Provide the (x, y) coordinate of the cell's center where the given text is located.  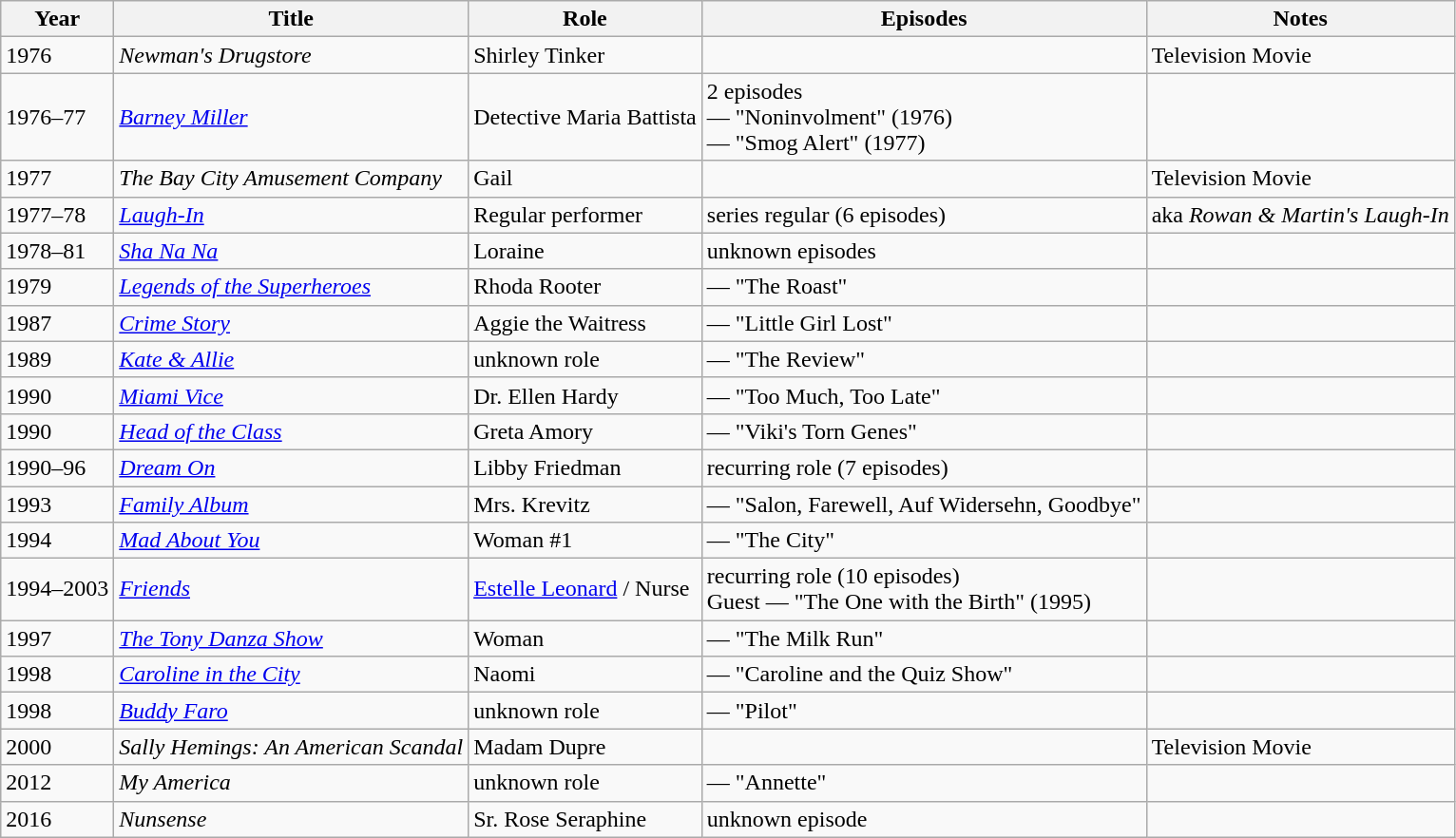
1979 (57, 287)
Episodes (924, 19)
Family Album (291, 505)
Buddy Faro (291, 711)
— "Little Girl Lost" (924, 323)
— "The City" (924, 541)
Laugh-In (291, 215)
Gail (585, 179)
Title (291, 19)
2012 (57, 783)
1994 (57, 541)
— "Pilot" (924, 711)
The Tony Danza Show (291, 638)
Madam Dupre (585, 747)
Rhoda Rooter (585, 287)
Caroline in the City (291, 675)
1990–96 (57, 467)
Barney Miller (291, 117)
Crime Story (291, 323)
Notes (1300, 19)
Sha Na Na (291, 251)
1976–77 (57, 117)
Aggie the Waitress (585, 323)
1977–78 (57, 215)
Newman's Drugstore (291, 55)
Detective Maria Battista (585, 117)
My America (291, 783)
Mad About You (291, 541)
The Bay City Amusement Company (291, 179)
Friends (291, 589)
— "The Milk Run" (924, 638)
recurring role (7 episodes) (924, 467)
series regular (6 episodes) (924, 215)
Nunsense (291, 819)
Legends of the Superheroes (291, 287)
Sally Hemings: An American Scandal (291, 747)
Estelle Leonard / Nurse (585, 589)
1997 (57, 638)
Woman #1 (585, 541)
Shirley Tinker (585, 55)
Head of the Class (291, 431)
aka Rowan & Martin's Laugh-In (1300, 215)
— "Too Much, Too Late" (924, 395)
1993 (57, 505)
— "Annette" (924, 783)
Naomi (585, 675)
1994–2003 (57, 589)
1977 (57, 179)
Loraine (585, 251)
— "Salon, Farewell, Auf Widersehn, Goodbye" (924, 505)
recurring role (10 episodes)Guest — "The One with the Birth" (1995) (924, 589)
— "Viki's Torn Genes" (924, 431)
Libby Friedman (585, 467)
unknown episode (924, 819)
1987 (57, 323)
2000 (57, 747)
Dream On (291, 467)
Regular performer (585, 215)
Mrs. Krevitz (585, 505)
Year (57, 19)
— "Caroline and the Quiz Show" (924, 675)
Role (585, 19)
Kate & Allie (291, 359)
Miami Vice (291, 395)
unknown episodes (924, 251)
— "The Roast" (924, 287)
Dr. Ellen Hardy (585, 395)
Woman (585, 638)
Sr. Rose Seraphine (585, 819)
— "The Review" (924, 359)
2016 (57, 819)
1976 (57, 55)
2 episodes— "Noninvolment" (1976)— "Smog Alert" (1977) (924, 117)
Greta Amory (585, 431)
1978–81 (57, 251)
1989 (57, 359)
